Return the [X, Y] coordinate for the center point of the cell that contains the specified text.  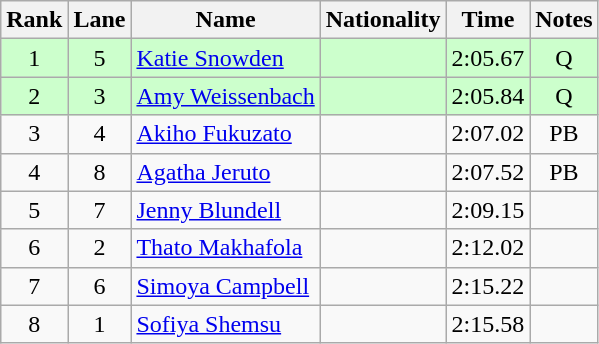
2:07.52 [488, 172]
Nationality [383, 20]
2:07.02 [488, 134]
2:05.67 [488, 58]
Rank [34, 20]
2:05.84 [488, 96]
Sofiya Shemsu [226, 324]
Notes [564, 20]
Simoya Campbell [226, 286]
Amy Weissenbach [226, 96]
Thato Makhafola [226, 248]
Name [226, 20]
Lane [100, 20]
2:09.15 [488, 210]
Akiho Fukuzato [226, 134]
2:12.02 [488, 248]
2:15.22 [488, 286]
Jenny Blundell [226, 210]
Time [488, 20]
2:15.58 [488, 324]
Agatha Jeruto [226, 172]
Katie Snowden [226, 58]
